Scan for the cell matching the given text and deliver its (x, y) coordinate at center. 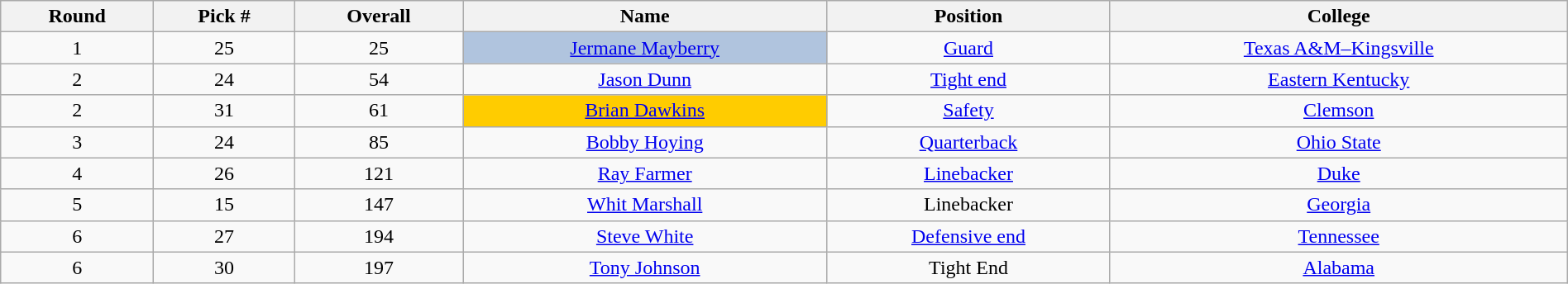
15 (225, 205)
Brian Dawkins (645, 111)
Defensive end (968, 236)
Duke (1338, 173)
30 (225, 267)
Jason Dunn (645, 79)
Tony Johnson (645, 267)
4 (78, 173)
Quarterback (968, 142)
Texas A&M–Kingsville (1338, 48)
Safety (968, 111)
54 (379, 79)
Name (645, 17)
5 (78, 205)
1 (78, 48)
Round (78, 17)
147 (379, 205)
Steve White (645, 236)
Ohio State (1338, 142)
26 (225, 173)
Jermane Mayberry (645, 48)
61 (379, 111)
194 (379, 236)
Clemson (1338, 111)
Whit Marshall (645, 205)
3 (78, 142)
121 (379, 173)
Georgia (1338, 205)
Bobby Hoying (645, 142)
Tennessee (1338, 236)
85 (379, 142)
Overall (379, 17)
27 (225, 236)
Guard (968, 48)
Ray Farmer (645, 173)
Pick # (225, 17)
Alabama (1338, 267)
Tight End (968, 267)
197 (379, 267)
Tight end (968, 79)
Eastern Kentucky (1338, 79)
College (1338, 17)
Position (968, 17)
31 (225, 111)
